Output the (x, y) coordinate of the center of the cell containing the given text.  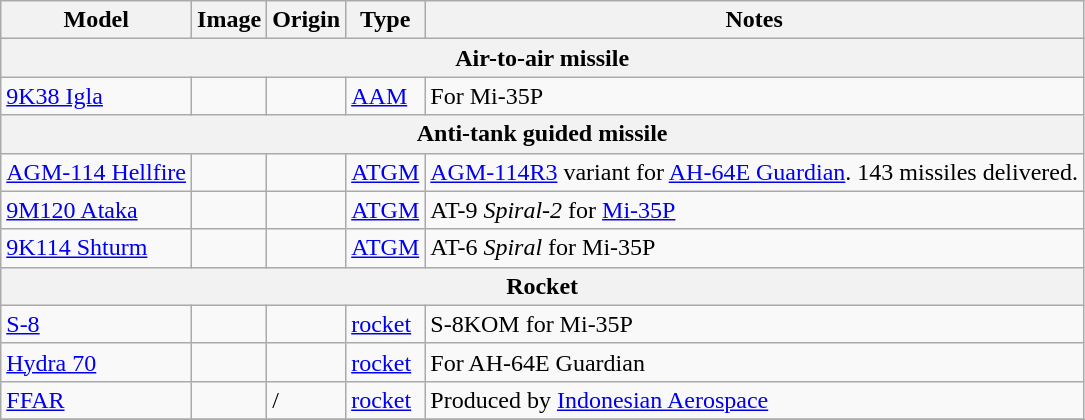
Image (230, 20)
AGM-114R3 variant for AH-64E Guardian. 143 missiles delivered. (754, 172)
Origin (306, 20)
Hydra 70 (96, 362)
Air-to-air missile (542, 58)
AT-9 Spiral-2 for Mi-35P (754, 210)
FFAR (96, 400)
Rocket (542, 286)
AGM-114 Hellfire (96, 172)
Notes (754, 20)
9K38 Igla (96, 96)
9K114 Shturm (96, 248)
Model (96, 20)
S-8 (96, 324)
Produced by Indonesian Aerospace (754, 400)
9M120 Ataka (96, 210)
Type (386, 20)
AAM (386, 96)
S-8KOM for Mi-35P (754, 324)
Anti-tank guided missile (542, 134)
/ (306, 400)
AT-6 Spiral for Mi-35P (754, 248)
For AH-64E Guardian (754, 362)
For Mi-35P (754, 96)
